Identify which cell holds the provided text, then report its (x, y) central coordinate. 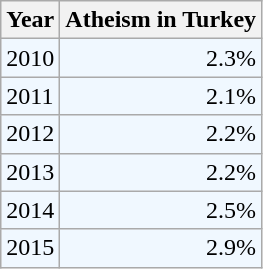
Atheism in Turkey (161, 20)
2.1% (161, 96)
2014 (30, 210)
2015 (30, 248)
2010 (30, 58)
2013 (30, 172)
2.3% (161, 58)
2.5% (161, 210)
2012 (30, 134)
2011 (30, 96)
2.9% (161, 248)
Year (30, 20)
